Locate the cell with the specified text and output its (X, Y) center coordinate. 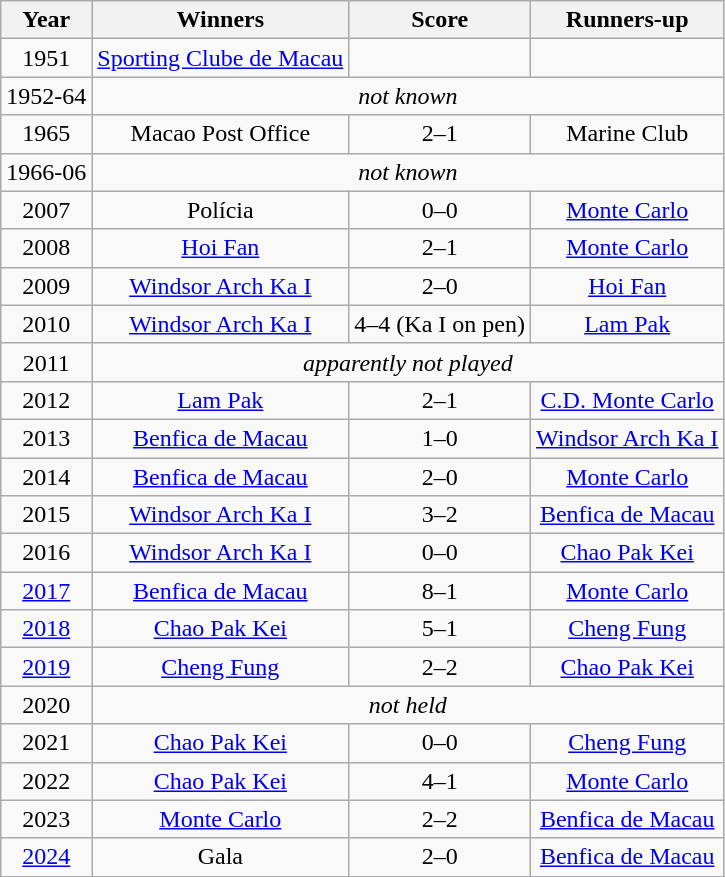
Gala (220, 857)
1951 (46, 58)
2019 (46, 667)
2018 (46, 629)
2013 (46, 438)
2011 (46, 362)
2012 (46, 400)
4–4 (Ka I on pen) (440, 324)
Sporting Clube de Macau (220, 58)
apparently not played (408, 362)
2021 (46, 743)
Polícia (220, 210)
2016 (46, 553)
3–2 (440, 515)
Score (440, 20)
1952-64 (46, 96)
Macao Post Office (220, 134)
1–0 (440, 438)
2015 (46, 515)
Runners-up (628, 20)
4–1 (440, 781)
Winners (220, 20)
Marine Club (628, 134)
2020 (46, 705)
not held (408, 705)
2014 (46, 477)
1966-06 (46, 172)
1965 (46, 134)
2023 (46, 819)
2007 (46, 210)
5–1 (440, 629)
2010 (46, 324)
2024 (46, 857)
2008 (46, 248)
C.D. Monte Carlo (628, 400)
8–1 (440, 591)
2022 (46, 781)
2009 (46, 286)
2017 (46, 591)
Year (46, 20)
